Identify which cell holds the provided text, then report its (x, y) central coordinate. 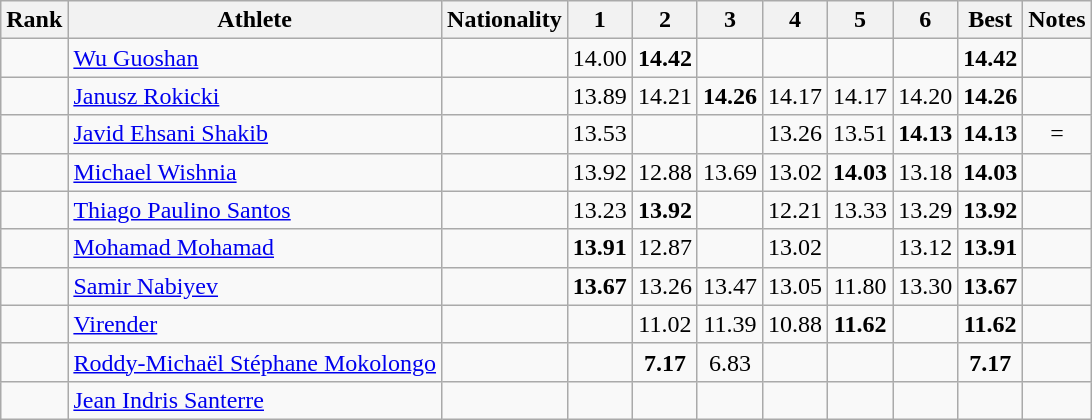
12.87 (664, 248)
2 (664, 20)
Mohamad Mohamad (255, 248)
1 (600, 20)
14.21 (664, 96)
Javid Ehsani Shakib (255, 134)
Notes (1057, 20)
Best (990, 20)
3 (730, 20)
12.88 (664, 172)
= (1057, 134)
6 (926, 20)
11.02 (664, 324)
Janusz Rokicki (255, 96)
13.69 (730, 172)
Virender (255, 324)
13.30 (926, 286)
13.51 (860, 134)
Samir Nabiyev (255, 286)
Roddy-Michaël Stéphane Mokolongo (255, 362)
13.89 (600, 96)
11.80 (860, 286)
6.83 (730, 362)
12.21 (794, 210)
4 (794, 20)
Thiago Paulino Santos (255, 210)
11.39 (730, 324)
13.33 (860, 210)
14.20 (926, 96)
13.12 (926, 248)
Nationality (505, 20)
Rank (34, 20)
14.00 (600, 58)
10.88 (794, 324)
Wu Guoshan (255, 58)
Jean Indris Santerre (255, 400)
13.18 (926, 172)
13.53 (600, 134)
13.23 (600, 210)
13.05 (794, 286)
5 (860, 20)
13.29 (926, 210)
Michael Wishnia (255, 172)
13.47 (730, 286)
Athlete (255, 20)
